Output the (X, Y) coordinate of the center of the cell containing the given text.  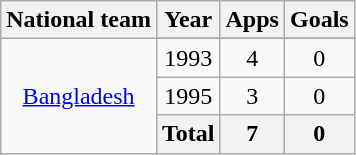
Year (188, 20)
National team (79, 20)
Goals (319, 20)
Apps (252, 20)
3 (252, 96)
7 (252, 134)
1993 (188, 58)
1995 (188, 96)
4 (252, 58)
Bangladesh (79, 96)
Total (188, 134)
